Return the [x, y] coordinate for the center point of the cell that contains the specified text.  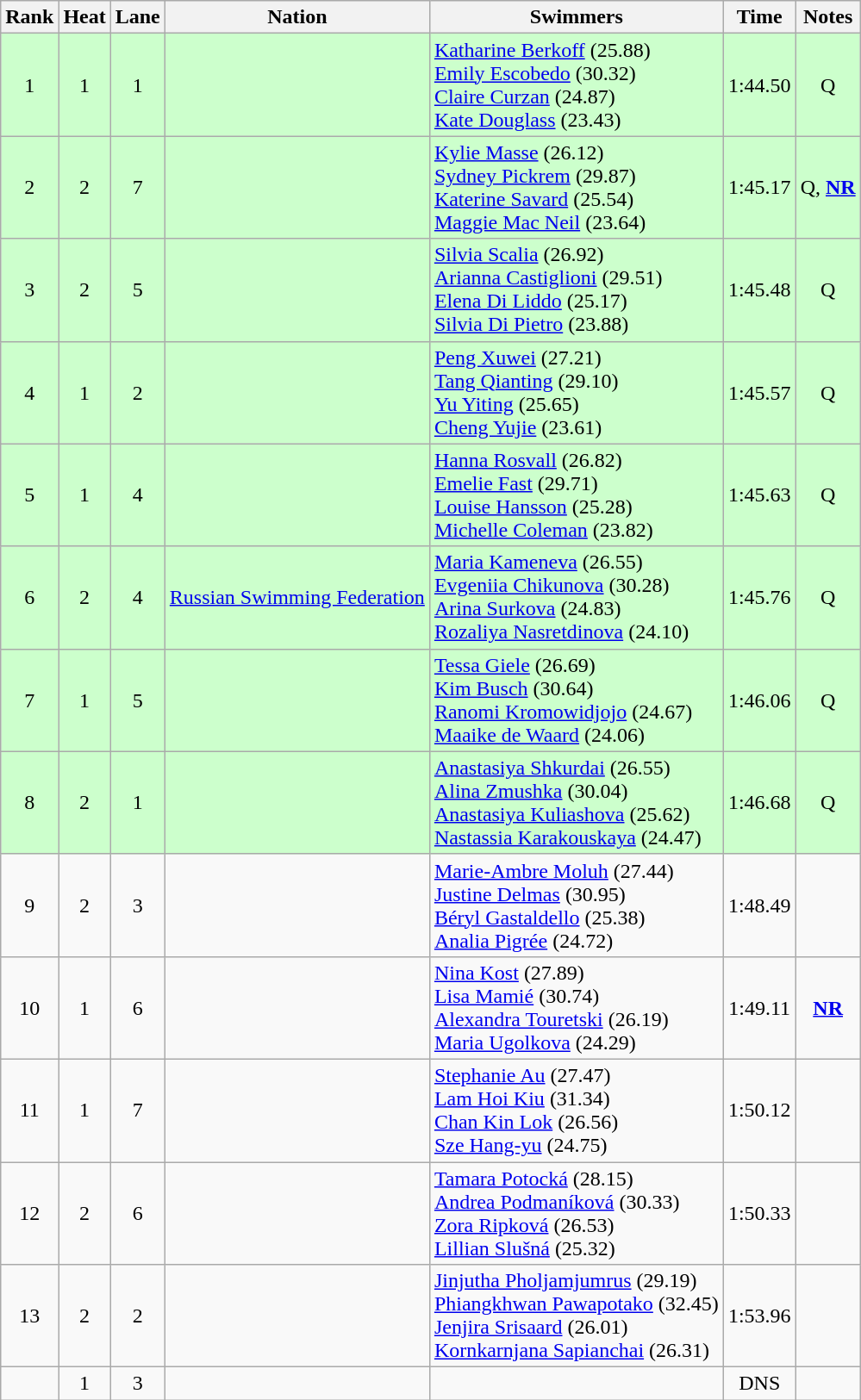
Swimmers [576, 17]
1:45.48 [759, 289]
1:53.96 [759, 1316]
Q, NR [827, 188]
Peng Xuwei (27.21)Tang Qianting (29.10)Yu Yiting (25.65)Cheng Yujie (23.61) [576, 393]
Nation [296, 17]
Nina Kost (27.89)Lisa Mamié (30.74)Alexandra Touretski (26.19)Maria Ugolkova (24.29) [576, 1008]
Rank [29, 17]
Jinjutha Pholjamjumrus (29.19)Phiangkhwan Pawapotako (32.45)Jenjira Srisaard (26.01)Kornkarnjana Sapianchai (26.31) [576, 1316]
Heat [84, 17]
Kylie Masse (26.12)Sydney Pickrem (29.87)Katerine Savard (25.54)Maggie Mac Neil (23.64) [576, 188]
Tessa Giele (26.69)Kim Busch (30.64)Ranomi Kromowidjojo (24.67)Maaike de Waard (24.06) [576, 700]
Lane [138, 17]
12 [29, 1213]
Hanna Rosvall (26.82)Emelie Fast (29.71)Louise Hansson (25.28)Michelle Coleman (23.82) [576, 495]
13 [29, 1316]
9 [29, 905]
1:44.50 [759, 84]
8 [29, 803]
Anastasiya Shkurdai (26.55)Alina Zmushka (30.04)Anastasiya Kuliashova (25.62)Nastassia Karakouskaya (24.47) [576, 803]
Tamara Potocká (28.15)Andrea Podmaníková (30.33)Zora Ripková (26.53)Lillian Slušná (25.32) [576, 1213]
Katharine Berkoff (25.88)Emily Escobedo (30.32)Claire Curzan (24.87)Kate Douglass (23.43) [576, 84]
Silvia Scalia (26.92)Arianna Castiglioni (29.51)Elena Di Liddo (25.17)Silvia Di Pietro (23.88) [576, 289]
1:45.63 [759, 495]
Notes [827, 17]
Maria Kameneva (26.55)Evgeniia Chikunova (30.28)Arina Surkova (24.83)Rozaliya Nasretdinova (24.10) [576, 598]
1:45.57 [759, 393]
Stephanie Au (27.47)Lam Hoi Kiu (31.34)Chan Kin Lok (26.56)Sze Hang-yu (24.75) [576, 1110]
1:50.33 [759, 1213]
Russian Swimming Federation [296, 598]
Time [759, 17]
1:45.17 [759, 188]
DNS [759, 1384]
1:50.12 [759, 1110]
10 [29, 1008]
1:49.11 [759, 1008]
1:46.06 [759, 700]
1:48.49 [759, 905]
Marie-Ambre Moluh (27.44)Justine Delmas (30.95)Béryl Gastaldello (25.38)Analia Pigrée (24.72) [576, 905]
NR [827, 1008]
11 [29, 1110]
1:45.76 [759, 598]
1:46.68 [759, 803]
